For the text-containing cell, return its midpoint in [X, Y] coordinate format. 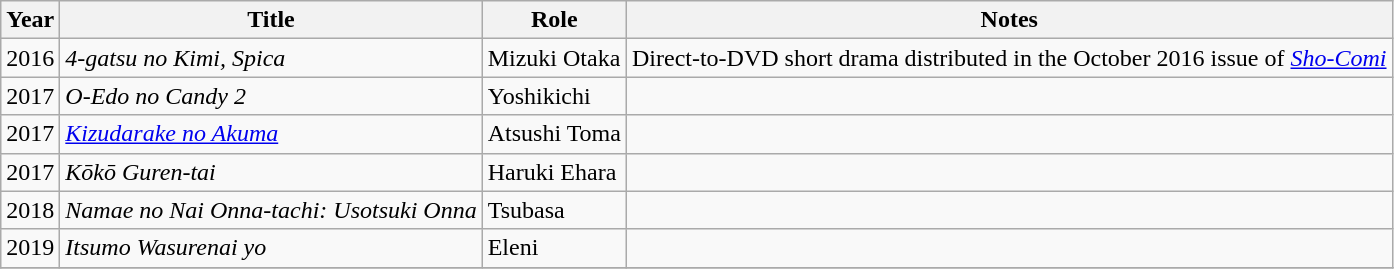
Itsumo Wasurenai yo [271, 248]
2016 [30, 58]
Eleni [554, 248]
Role [554, 20]
Mizuki Otaka [554, 58]
Atsushi Toma [554, 134]
Yoshikichi [554, 96]
Year [30, 20]
Kizudarake no Akuma [271, 134]
4-gatsu no Kimi, Spica [271, 58]
Namae no Nai Onna-tachi: Usotsuki Onna [271, 210]
Direct-to-DVD short drama distributed in the October 2016 issue of Sho-Comi [1009, 58]
Title [271, 20]
Tsubasa [554, 210]
2018 [30, 210]
Haruki Ehara [554, 172]
Notes [1009, 20]
2019 [30, 248]
O-Edo no Candy 2 [271, 96]
Kōkō Guren-tai [271, 172]
